Scan for the cell matching the given text and deliver its [X, Y] coordinate at center. 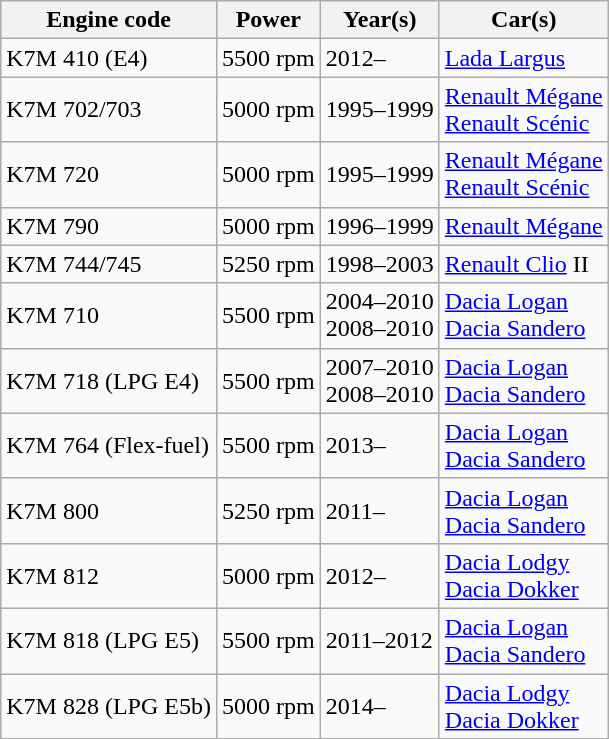
Renault Clio II [524, 264]
K7M 790 [109, 226]
Year(s) [380, 20]
K7M 702/703 [109, 110]
Engine code [109, 20]
K7M 800 [109, 510]
2007–2010 2008–2010 [380, 380]
K7M 828 (LPG E5b) [109, 706]
Lada Largus [524, 58]
1996–1999 [380, 226]
K7M 410 (E4) [109, 58]
Renault Mégane [524, 226]
K7M 710 [109, 316]
2013– [380, 446]
1998–2003 [380, 264]
2011– [380, 510]
2014– [380, 706]
K7M 720 [109, 174]
2004–2010 2008–2010 [380, 316]
Car(s) [524, 20]
K7M 812 [109, 576]
K7M 764 (Flex-fuel) [109, 446]
K7M 818 (LPG E5) [109, 640]
K7M 718 (LPG E4) [109, 380]
2011–2012 [380, 640]
K7M 744/745 [109, 264]
Power [268, 20]
